Search for the cell housing the specified text and yield its (X, Y) center coordinate. 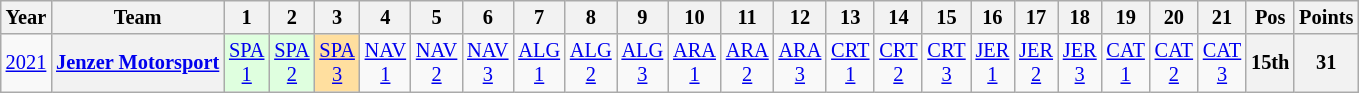
ARA3 (800, 63)
11 (748, 17)
JER2 (1036, 63)
ARA2 (748, 63)
SPA3 (338, 63)
2021 (26, 63)
NAV2 (436, 63)
4 (386, 17)
NAV3 (488, 63)
ALG2 (591, 63)
16 (993, 17)
NAV1 (386, 63)
12 (800, 17)
14 (898, 17)
CRT2 (898, 63)
1 (246, 17)
15th (1270, 63)
JER3 (1080, 63)
10 (694, 17)
5 (436, 17)
9 (643, 17)
19 (1126, 17)
2 (292, 17)
Jenzer Motorsport (138, 63)
CAT3 (1222, 63)
Year (26, 17)
15 (946, 17)
18 (1080, 17)
7 (539, 17)
3 (338, 17)
17 (1036, 17)
SPA2 (292, 63)
8 (591, 17)
JER1 (993, 63)
SPA1 (246, 63)
CRT3 (946, 63)
31 (1326, 63)
13 (850, 17)
Points (1326, 17)
ALG3 (643, 63)
CAT2 (1174, 63)
ARA1 (694, 63)
CRT1 (850, 63)
Team (138, 17)
CAT1 (1126, 63)
ALG1 (539, 63)
20 (1174, 17)
21 (1222, 17)
Pos (1270, 17)
6 (488, 17)
